Return the (X, Y) coordinate for the center point of the cell that contains the specified text.  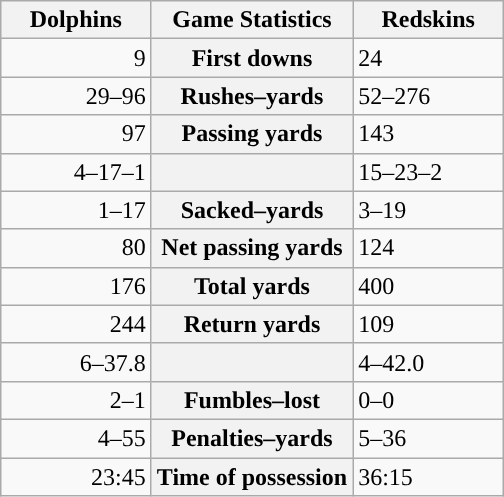
6–37.8 (76, 362)
0–0 (428, 400)
109 (428, 324)
2–1 (76, 400)
Penalties–yards (252, 438)
3–19 (428, 210)
4–42.0 (428, 362)
5–36 (428, 438)
124 (428, 248)
First downs (252, 58)
Sacked–yards (252, 210)
Passing yards (252, 134)
15–23–2 (428, 172)
Net passing yards (252, 248)
9 (76, 58)
97 (76, 134)
80 (76, 248)
Time of possession (252, 477)
244 (76, 324)
24 (428, 58)
Dolphins (76, 20)
176 (76, 286)
400 (428, 286)
Game Statistics (252, 20)
4–55 (76, 438)
1–17 (76, 210)
29–96 (76, 96)
36:15 (428, 477)
Rushes–yards (252, 96)
143 (428, 134)
4–17–1 (76, 172)
Fumbles–lost (252, 400)
52–276 (428, 96)
Redskins (428, 20)
Return yards (252, 324)
Total yards (252, 286)
23:45 (76, 477)
